Capture the cell that displays the provided text and extract its [x, y] central coordinate. 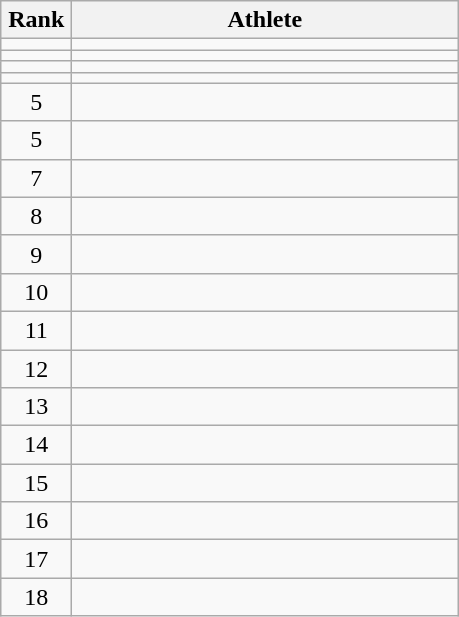
Athlete [265, 20]
9 [36, 254]
Rank [36, 20]
11 [36, 330]
12 [36, 369]
13 [36, 407]
8 [36, 216]
10 [36, 292]
15 [36, 483]
17 [36, 559]
16 [36, 521]
7 [36, 178]
14 [36, 445]
18 [36, 597]
